Output the [X, Y] coordinate of the center of the cell containing the given text.  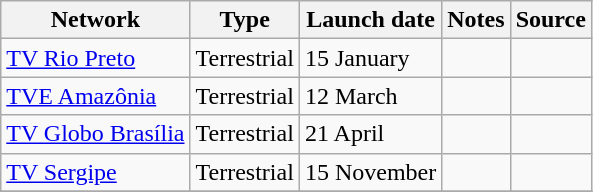
Network [96, 20]
Launch date [370, 20]
Source [550, 20]
TVE Amazônia [96, 96]
12 March [370, 96]
TV Globo Brasília [96, 134]
TV Rio Preto [96, 58]
21 April [370, 134]
Notes [476, 20]
TV Sergipe [96, 172]
Type [244, 20]
15 January [370, 58]
15 November [370, 172]
